Provide the [x, y] coordinate of the cell's center where the given text is located.  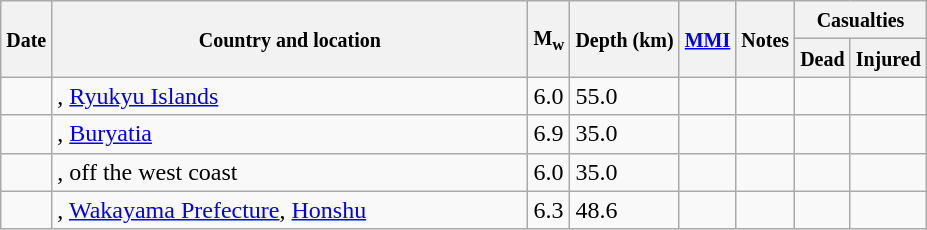
48.6 [624, 210]
Depth (km) [624, 39]
55.0 [624, 96]
, Ryukyu Islands [290, 96]
Casualties [861, 20]
6.9 [549, 134]
Injured [888, 58]
6.3 [549, 210]
Dead [823, 58]
Country and location [290, 39]
MMI [708, 39]
Date [26, 39]
, off the west coast [290, 172]
, Buryatia [290, 134]
Mw [549, 39]
, Wakayama Prefecture, Honshu [290, 210]
Notes [766, 39]
